Pinpoint the cell where the given text exists, returning its (X, Y) midpoint coordinate. 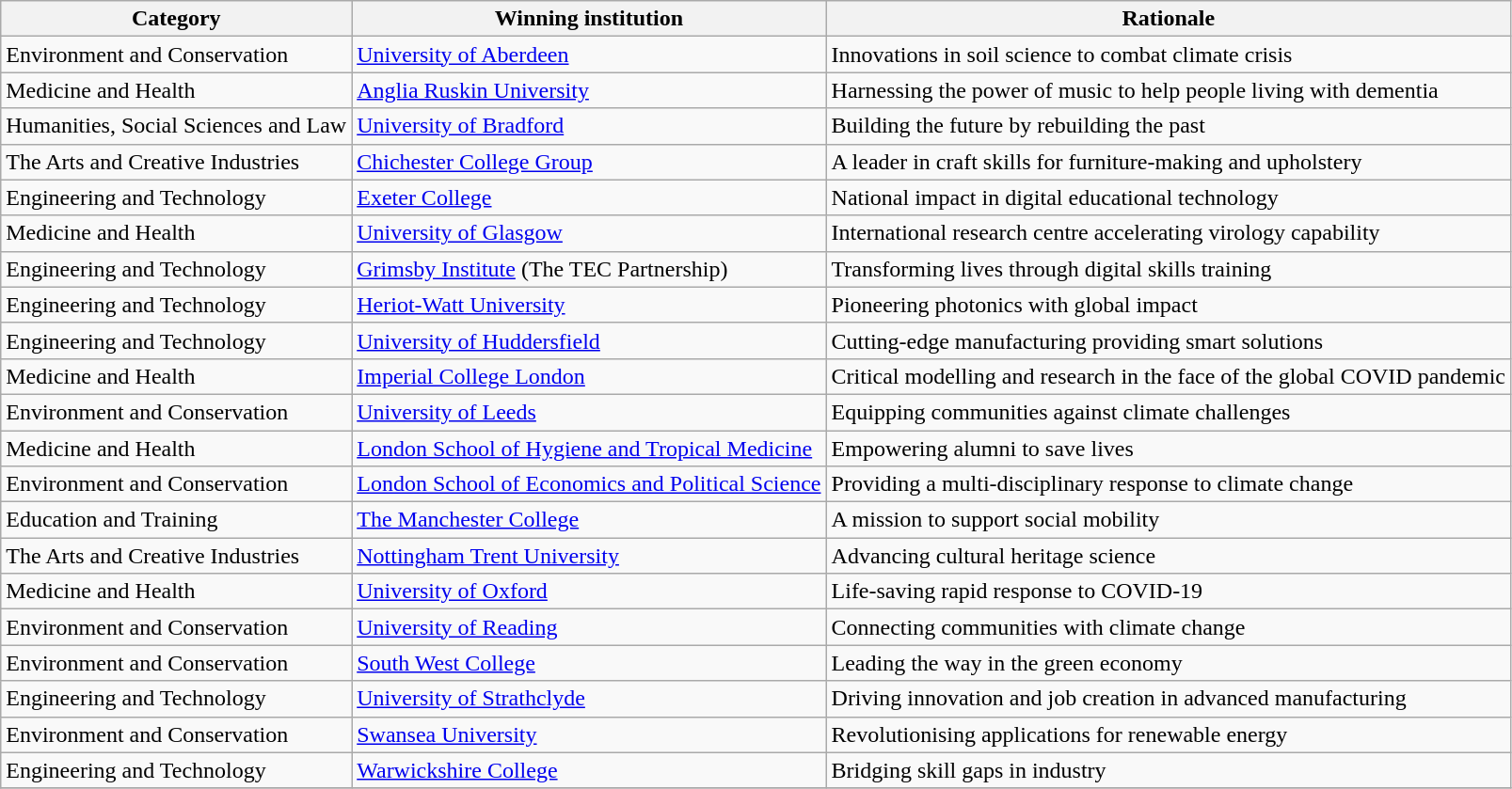
South West College (589, 663)
Swansea University (589, 734)
Pioneering photonics with global impact (1169, 305)
Harnessing the power of music to help people living with dementia (1169, 90)
Leading the way in the green economy (1169, 663)
Grimsby Institute (The TEC Partnership) (589, 269)
Providing a multi-disciplinary response to climate change (1169, 484)
The Manchester College (589, 520)
National impact in digital educational technology (1169, 197)
Innovations in soil science to combat climate crisis (1169, 55)
Exeter College (589, 197)
Cutting-edge manufacturing providing smart solutions (1169, 340)
Revolutionising applications for renewable energy (1169, 734)
Rationale (1169, 19)
University of Strathclyde (589, 699)
Critical modelling and research in the face of the global COVID pandemic (1169, 376)
Nottingham Trent University (589, 556)
Driving innovation and job creation in advanced manufacturing (1169, 699)
Winning institution (589, 19)
University of Oxford (589, 592)
University of Reading (589, 627)
Chichester College Group (589, 162)
Advancing cultural heritage science (1169, 556)
Heriot-Watt University (589, 305)
University of Glasgow (589, 233)
Life-saving rapid response to COVID-19 (1169, 592)
London School of Economics and Political Science (589, 484)
Warwickshire College (589, 770)
Building the future by rebuilding the past (1169, 126)
Equipping communities against climate challenges (1169, 412)
Bridging skill gaps in industry (1169, 770)
Empowering alumni to save lives (1169, 449)
A leader in craft skills for furniture-making and upholstery (1169, 162)
University of Bradford (589, 126)
University of Huddersfield (589, 340)
Humanities, Social Sciences and Law (177, 126)
London School of Hygiene and Tropical Medicine (589, 449)
Imperial College London (589, 376)
Anglia Ruskin University (589, 90)
Category (177, 19)
Transforming lives through digital skills training (1169, 269)
Education and Training (177, 520)
International research centre accelerating virology capability (1169, 233)
Connecting communities with climate change (1169, 627)
University of Aberdeen (589, 55)
University of Leeds (589, 412)
A mission to support social mobility (1169, 520)
